Output the (x, y) coordinate of the center of the cell containing the given text.  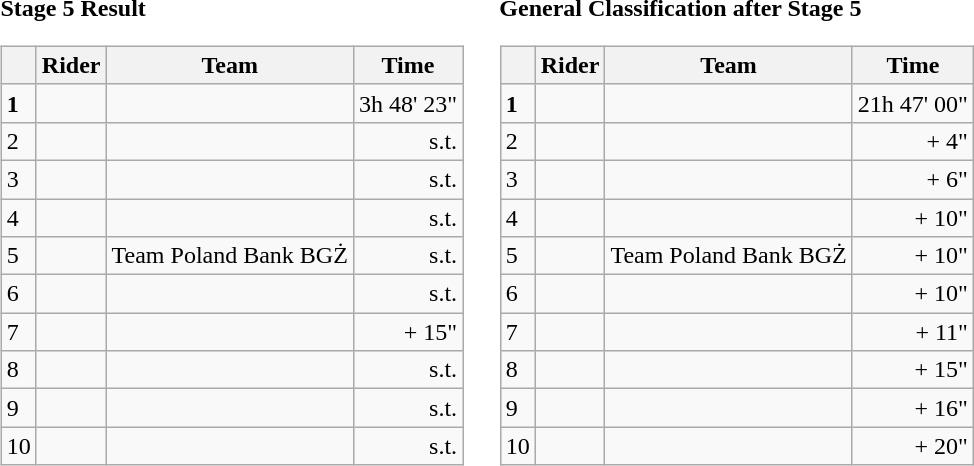
+ 20" (912, 446)
21h 47' 00" (912, 103)
+ 6" (912, 179)
3h 48' 23" (408, 103)
+ 4" (912, 141)
+ 11" (912, 332)
+ 16" (912, 408)
